Determine the (X, Y) coordinate at the center of the cell enclosing the given text.  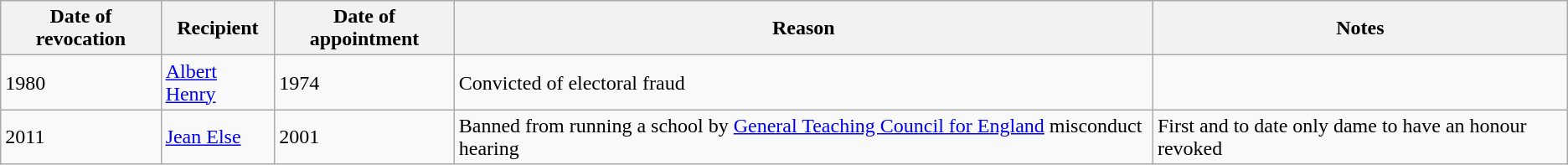
2011 (80, 137)
Notes (1360, 28)
Date of revocation (80, 28)
1974 (364, 82)
Date of appointment (364, 28)
1980 (80, 82)
2001 (364, 137)
Banned from running a school by General Teaching Council for England misconduct hearing (803, 137)
Reason (803, 28)
Albert Henry (218, 82)
Jean Else (218, 137)
Recipient (218, 28)
First and to date only dame to have an honour revoked (1360, 137)
Convicted of electoral fraud (803, 82)
